For the text-containing cell, return its midpoint in (x, y) coordinate format. 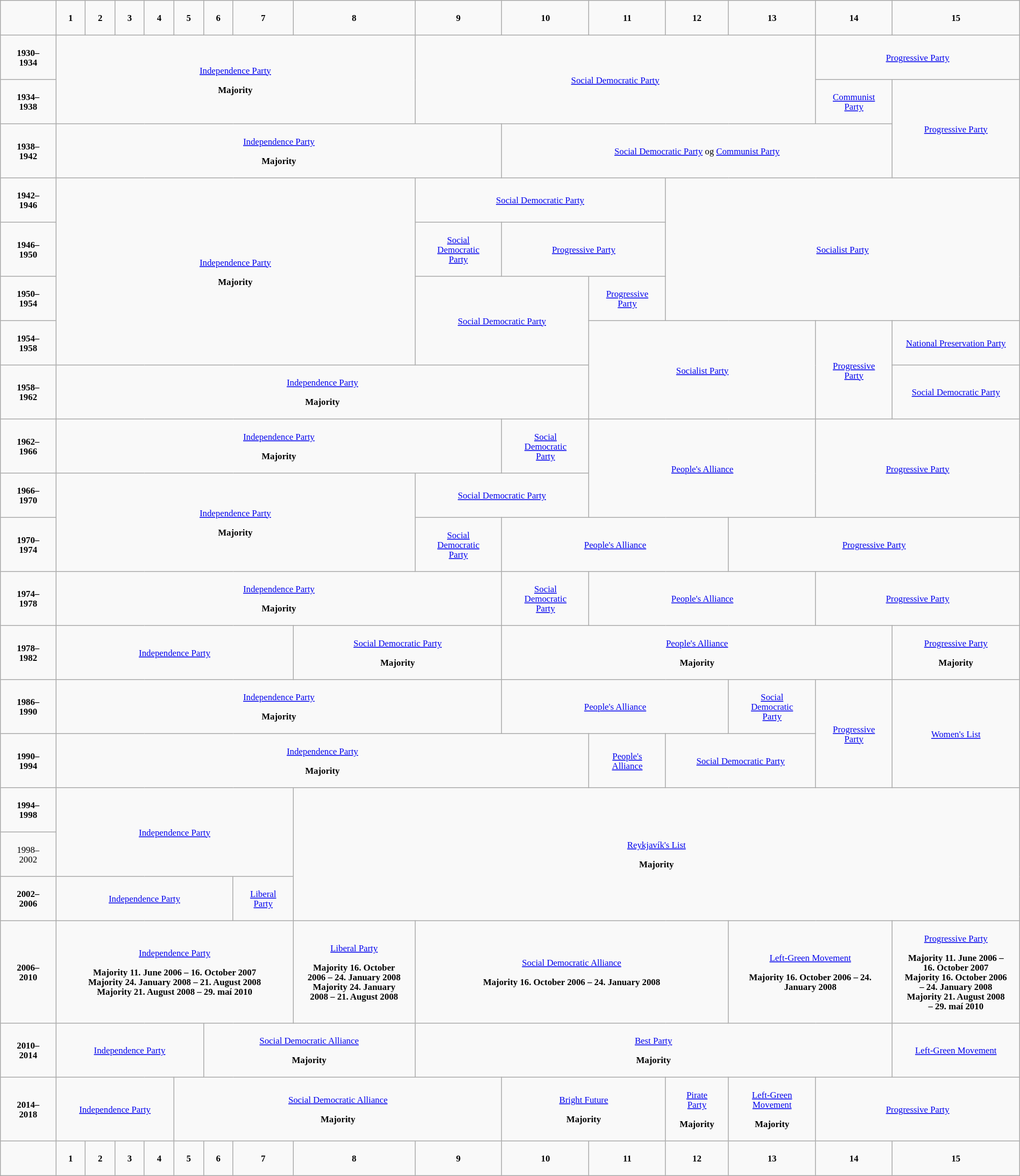
National Preservation Party (955, 343)
1998–2002 (28, 854)
1938–1942 (28, 151)
1954–1958 (28, 343)
Bright FutureMajority (584, 1109)
1950–1954 (28, 298)
People's AllianceMajority (697, 652)
Social Democratic PartyMajority (398, 652)
1990–1994 (28, 760)
Liberal Party (263, 899)
Liberal PartyMajority 16. October 2006 – 24. January 2008 Majority 24. January 2008 – 21. August 2008 (354, 972)
1974–1978 (28, 598)
1958–1962 (28, 392)
2006–2010 (28, 972)
Left-Green Movement (955, 1050)
Social Democratic Party og Communist Party (697, 151)
2002–2006 (28, 899)
1946–1950 (28, 249)
Best PartyMajority (653, 1050)
Left-Green MovementMajority 16. October 2006 – 24. January 2008 (810, 972)
Social Democratic AllianceMajority 16. October 2006 – 24. January 2008 (571, 972)
Pirate PartyMajority (697, 1109)
Reykjavík's ListMajority (656, 854)
1934–1938 (28, 102)
1970–1974 (28, 544)
1978–1982 (28, 652)
Women's List (955, 733)
1942–1946 (28, 200)
1930–1934 (28, 57)
Independence PartyMajority 11. June 2006 – 16. October 2007 Majority 24. January 2008 – 21. August 2008 Majority 21. August 2008 – 29. maí 2010 (174, 972)
Left-Green MovementMajority (772, 1109)
2014–2018 (28, 1109)
Progressive PartyMajority (955, 652)
2010–2014 (28, 1050)
1966–1970 (28, 495)
1986–1990 (28, 707)
1994–1998 (28, 810)
1962–1966 (28, 446)
Communist Party (854, 102)
Progressive PartyMajority 11. June 2006 – 16. October 2007 Majority 16. October 2006 – 24. January 2008 Majority 21. August 2008 – 29. maí 2010 (955, 972)
